Output the [x, y] coordinate of the center of the cell containing the given text.  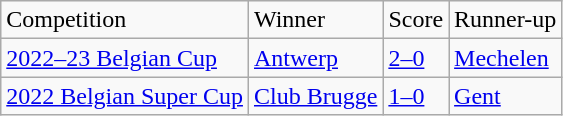
Antwerp [315, 58]
Score [416, 20]
Gent [506, 96]
2–0 [416, 58]
1–0 [416, 96]
2022–23 Belgian Cup [125, 58]
Mechelen [506, 58]
2022 Belgian Super Cup [125, 96]
Club Brugge [315, 96]
Winner [315, 20]
Runner-up [506, 20]
Competition [125, 20]
